Output the [X, Y] coordinate of the center of the cell containing the given text.  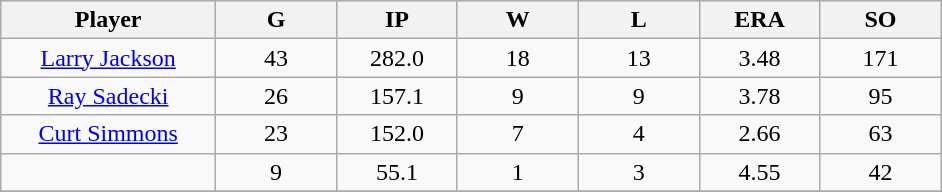
ERA [760, 20]
Curt Simmons [108, 134]
Player [108, 20]
3.48 [760, 58]
SO [880, 20]
4 [638, 134]
13 [638, 58]
282.0 [396, 58]
4.55 [760, 172]
Ray Sadecki [108, 96]
171 [880, 58]
95 [880, 96]
18 [518, 58]
1 [518, 172]
IP [396, 20]
G [276, 20]
63 [880, 134]
L [638, 20]
7 [518, 134]
23 [276, 134]
152.0 [396, 134]
Larry Jackson [108, 58]
26 [276, 96]
3.78 [760, 96]
43 [276, 58]
55.1 [396, 172]
W [518, 20]
3 [638, 172]
2.66 [760, 134]
42 [880, 172]
157.1 [396, 96]
